Search for the cell housing the specified text and yield its (x, y) center coordinate. 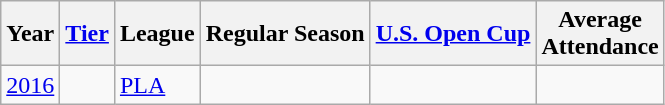
Year (30, 34)
AverageAttendance (600, 34)
League (157, 34)
Tier (88, 34)
2016 (30, 85)
PLA (157, 85)
Regular Season (285, 34)
U.S. Open Cup (453, 34)
